From the cell containing the given text, extract its center point as (X, Y) coordinate. 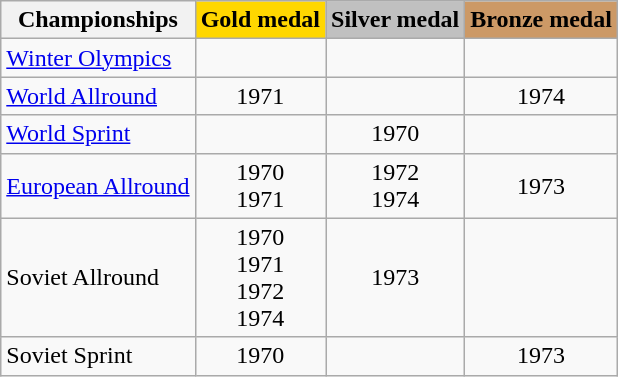
Championships (98, 20)
Bronze medal (542, 20)
World Sprint (98, 134)
European Allround (98, 186)
1972 1974 (396, 186)
1974 (542, 96)
Gold medal (260, 20)
Soviet Allround (98, 278)
Winter Olympics (98, 58)
1970 1971 1972 1974 (260, 278)
World Allround (98, 96)
1970 1971 (260, 186)
Silver medal (396, 20)
Soviet Sprint (98, 356)
1971 (260, 96)
